Output the (X, Y) coordinate of the center of the cell containing the given text.  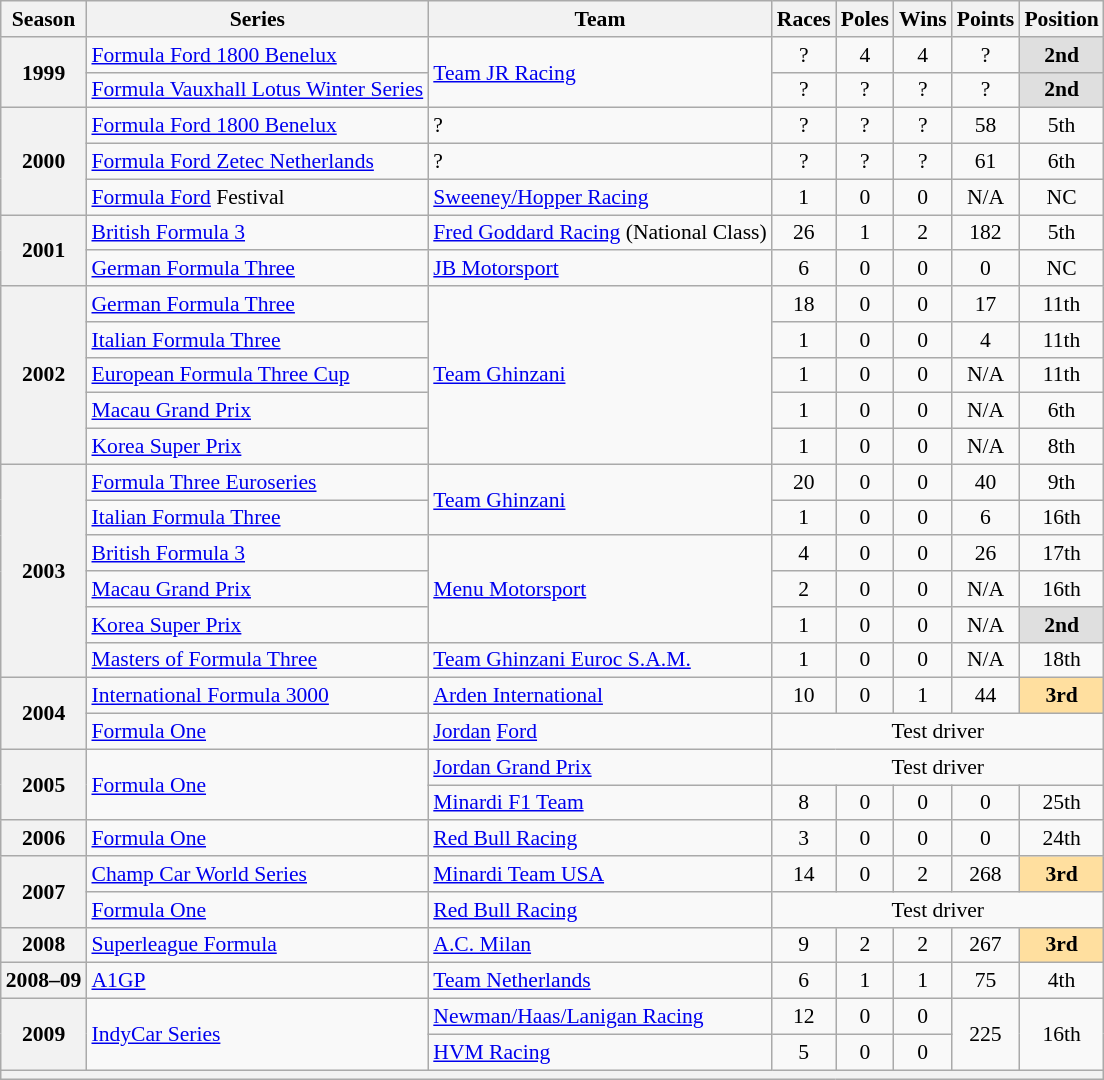
Position (1061, 19)
225 (986, 1034)
HVM Racing (600, 1052)
Wins (923, 19)
Sweeney/Hopper Racing (600, 197)
44 (986, 696)
2007 (44, 892)
A1GP (257, 981)
Formula Vauxhall Lotus Winter Series (257, 90)
58 (986, 126)
17 (986, 304)
2008–09 (44, 981)
Minardi Team USA (600, 874)
Menu Motorsport (600, 590)
1999 (44, 72)
European Formula Three Cup (257, 375)
9 (804, 945)
A.C. Milan (600, 945)
267 (986, 945)
Races (804, 19)
2006 (44, 839)
25th (1061, 803)
8th (1061, 447)
Formula Ford Festival (257, 197)
Team Ghinzani Euroc S.A.M. (600, 660)
182 (986, 233)
8 (804, 803)
Points (986, 19)
Arden International (600, 696)
Superleague Formula (257, 945)
Newman/Haas/Lanigan Racing (600, 1017)
268 (986, 874)
2008 (44, 945)
18th (1061, 660)
5 (804, 1052)
17th (1061, 554)
Jordan Grand Prix (600, 767)
20 (804, 482)
40 (986, 482)
61 (986, 162)
18 (804, 304)
12 (804, 1017)
3 (804, 839)
Minardi F1 Team (600, 803)
International Formula 3000 (257, 696)
2000 (44, 162)
10 (804, 696)
9th (1061, 482)
75 (986, 981)
2001 (44, 250)
Formula Ford Zetec Netherlands (257, 162)
Team (600, 19)
2009 (44, 1034)
Formula Three Euroseries (257, 482)
Team Netherlands (600, 981)
2005 (44, 784)
2003 (44, 571)
14 (804, 874)
Fred Goddard Racing (National Class) (600, 233)
Series (257, 19)
Team JR Racing (600, 72)
24th (1061, 839)
JB Motorsport (600, 269)
Poles (865, 19)
Masters of Formula Three (257, 660)
2004 (44, 714)
2002 (44, 375)
4th (1061, 981)
IndyCar Series (257, 1034)
Jordan Ford (600, 732)
Champ Car World Series (257, 874)
Season (44, 19)
